Extract the [X, Y] coordinate from the center of the cell holding the provided text.  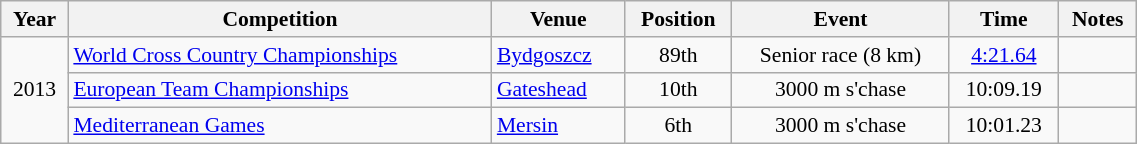
Mediterranean Games [280, 126]
Year [35, 19]
Event [840, 19]
Venue [558, 19]
6th [678, 126]
10th [678, 90]
Senior race (8 km) [840, 55]
Bydgoszcz [558, 55]
Competition [280, 19]
European Team Championships [280, 90]
Mersin [558, 126]
World Cross Country Championships [280, 55]
Time [1004, 19]
Position [678, 19]
Gateshead [558, 90]
Notes [1098, 19]
10:01.23 [1004, 126]
89th [678, 55]
2013 [35, 90]
4:21.64 [1004, 55]
10:09.19 [1004, 90]
